Locate the cell with the specified text and output its (X, Y) center coordinate. 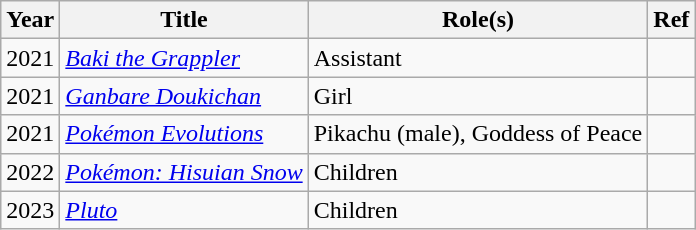
Baki the Grappler (184, 58)
Pluto (184, 210)
Assistant (478, 58)
Pikachu (male), Goddess of Peace (478, 134)
Ref (672, 20)
Title (184, 20)
Role(s) (478, 20)
Girl (478, 96)
Pokémon: Hisuian Snow (184, 172)
Pokémon Evolutions (184, 134)
Ganbare Doukichan (184, 96)
Year (30, 20)
2022 (30, 172)
2023 (30, 210)
